Determine the (x, y) coordinate at the center of the cell enclosing the given text.  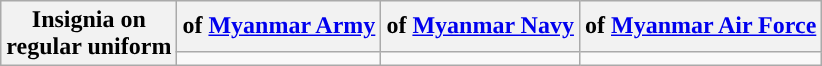
Insignia on regular uniform (89, 34)
of Myanmar Army (279, 26)
of Myanmar Air Force (700, 26)
of Myanmar Navy (480, 26)
